Extract the [x, y] coordinate from the center of the cell holding the provided text.  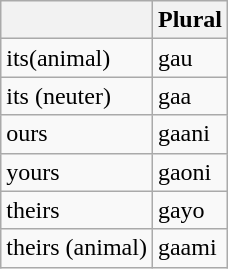
gaani [190, 134]
yours [77, 172]
its(animal) [77, 58]
gayo [190, 210]
gau [190, 58]
gaa [190, 96]
its (neuter) [77, 96]
Plural [190, 20]
theirs (animal) [77, 248]
gaoni [190, 172]
ours [77, 134]
theirs [77, 210]
gaami [190, 248]
